Provide the [X, Y] coordinate of the cell's center where the given text is located.  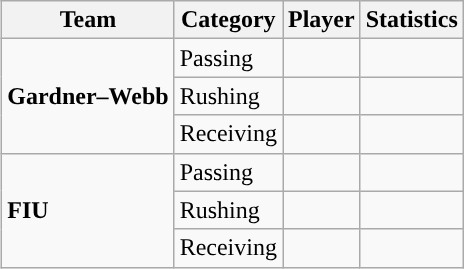
Category [228, 20]
Player [321, 20]
Statistics [412, 20]
FIU [88, 210]
Gardner–Webb [88, 96]
Team [88, 20]
